Identify which cell holds the provided text, then report its (x, y) central coordinate. 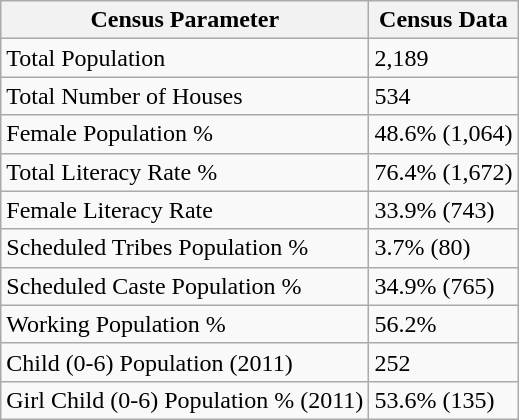
2,189 (444, 58)
534 (444, 96)
56.2% (444, 324)
Child (0-6) Population (2011) (185, 362)
53.6% (135) (444, 400)
Female Population % (185, 134)
Census Parameter (185, 20)
33.9% (743) (444, 210)
76.4% (1,672) (444, 172)
Total Number of Houses (185, 96)
Total Population (185, 58)
3.7% (80) (444, 248)
252 (444, 362)
Female Literacy Rate (185, 210)
Scheduled Tribes Population % (185, 248)
34.9% (765) (444, 286)
Working Population % (185, 324)
Total Literacy Rate % (185, 172)
48.6% (1,064) (444, 134)
Census Data (444, 20)
Girl Child (0-6) Population % (2011) (185, 400)
Scheduled Caste Population % (185, 286)
